For the text-containing cell, return its midpoint in (X, Y) coordinate format. 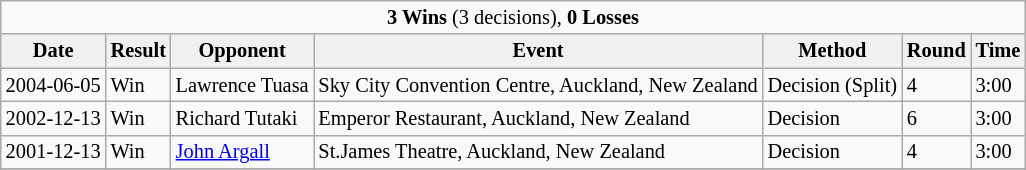
Opponent (242, 51)
Sky City Convention Centre, Auckland, New Zealand (538, 85)
2001-12-13 (54, 152)
Lawrence Tuasa (242, 85)
Emperor Restaurant, Auckland, New Zealand (538, 119)
St.James Theatre, Auckland, New Zealand (538, 152)
Time (998, 51)
Decision (Split) (832, 85)
3 Wins (3 decisions), 0 Losses (513, 18)
Richard Tutaki (242, 119)
Result (138, 51)
2002-12-13 (54, 119)
John Argall (242, 152)
Round (936, 51)
Event (538, 51)
Date (54, 51)
Method (832, 51)
2004-06-05 (54, 85)
6 (936, 119)
